Detect which cell encompasses the target text, then output its [x, y] center coordinate. 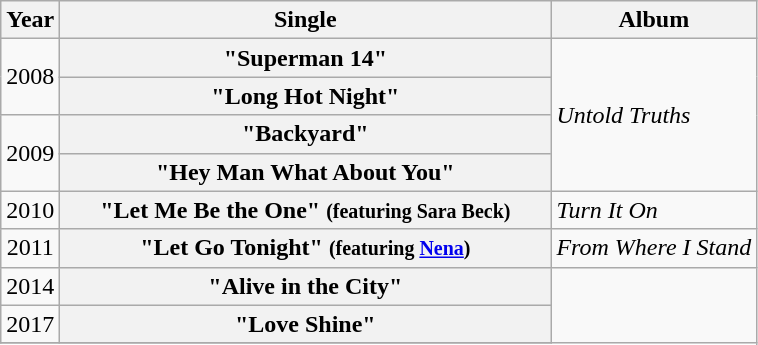
"Love Shine" [306, 324]
"Long Hot Night" [306, 96]
"Let Go Tonight" (featuring Nena) [306, 248]
From Where I Stand [654, 248]
Album [654, 20]
Untold Truths [654, 115]
2011 [30, 248]
"Hey Man What About You" [306, 172]
Turn It On [654, 210]
2009 [30, 153]
2017 [30, 324]
"Backyard" [306, 134]
"Alive in the City" [306, 286]
2010 [30, 210]
"Superman 14" [306, 58]
Single [306, 20]
"Let Me Be the One" (featuring Sara Beck) [306, 210]
2014 [30, 286]
2008 [30, 77]
Year [30, 20]
